For the text-containing cell, return its midpoint in [x, y] coordinate format. 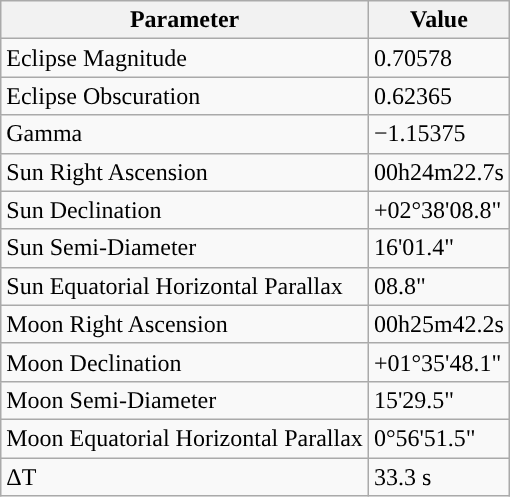
ΔT [185, 477]
Sun Equatorial Horizontal Parallax [185, 286]
Moon Semi-Diameter [185, 400]
08.8" [438, 286]
0.62365 [438, 96]
00h24m22.7s [438, 172]
0.70578 [438, 58]
Sun Semi-Diameter [185, 248]
+01°35'48.1" [438, 362]
Eclipse Magnitude [185, 58]
15'29.5" [438, 400]
00h25m42.2s [438, 324]
16'01.4" [438, 248]
−1.15375 [438, 134]
Moon Right Ascension [185, 324]
Sun Right Ascension [185, 172]
Value [438, 20]
33.3 s [438, 477]
0°56'51.5" [438, 438]
+02°38'08.8" [438, 210]
Moon Equatorial Horizontal Parallax [185, 438]
Parameter [185, 20]
Sun Declination [185, 210]
Moon Declination [185, 362]
Gamma [185, 134]
Eclipse Obscuration [185, 96]
